Detect which cell encompasses the target text, then output its (X, Y) center coordinate. 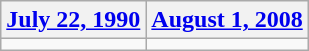
August 1, 2008 (227, 20)
July 22, 1990 (74, 20)
